Output the (X, Y) coordinate of the center of the cell containing the given text.  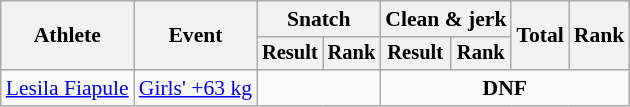
Clean & jerk (446, 19)
Girls' +63 kg (196, 88)
Athlete (68, 36)
Total (540, 36)
Snatch (318, 19)
DNF (504, 88)
Event (196, 36)
Lesila Fiapule (68, 88)
